Return the (X, Y) coordinate for the center point of the cell that contains the specified text.  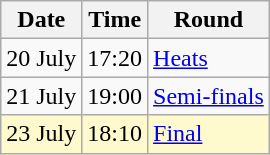
Semi-finals (209, 96)
Time (115, 20)
Round (209, 20)
Heats (209, 58)
Final (209, 134)
18:10 (115, 134)
23 July (42, 134)
19:00 (115, 96)
Date (42, 20)
20 July (42, 58)
21 July (42, 96)
17:20 (115, 58)
